Determine the [x, y] coordinate at the center of the cell enclosing the given text.  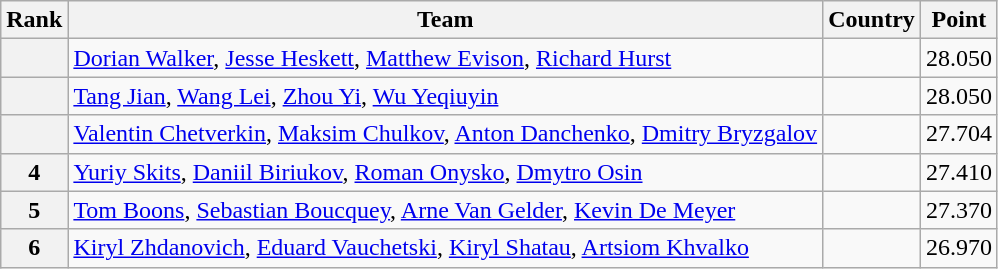
Country [872, 20]
Dorian Walker, Jesse Heskett, Matthew Evison, Richard Hurst [446, 58]
Team [446, 20]
Rank [34, 20]
5 [34, 210]
4 [34, 172]
27.410 [958, 172]
Point [958, 20]
Yuriy Skits, Daniil Biriukov, Roman Onysko, Dmytro Osin [446, 172]
Kiryl Zhdanovich, Eduard Vauchetski, Kiryl Shatau, Artsiom Khvalko [446, 248]
6 [34, 248]
27.370 [958, 210]
27.704 [958, 134]
26.970 [958, 248]
Tom Boons, Sebastian Boucquey, Arne Van Gelder, Kevin De Meyer [446, 210]
Tang Jian, Wang Lei, Zhou Yi, Wu Yeqiuyin [446, 96]
Valentin Chetverkin, Maksim Chulkov, Anton Danchenko, Dmitry Bryzgalov [446, 134]
